Extract the [X, Y] coordinate from the center of the cell holding the provided text.  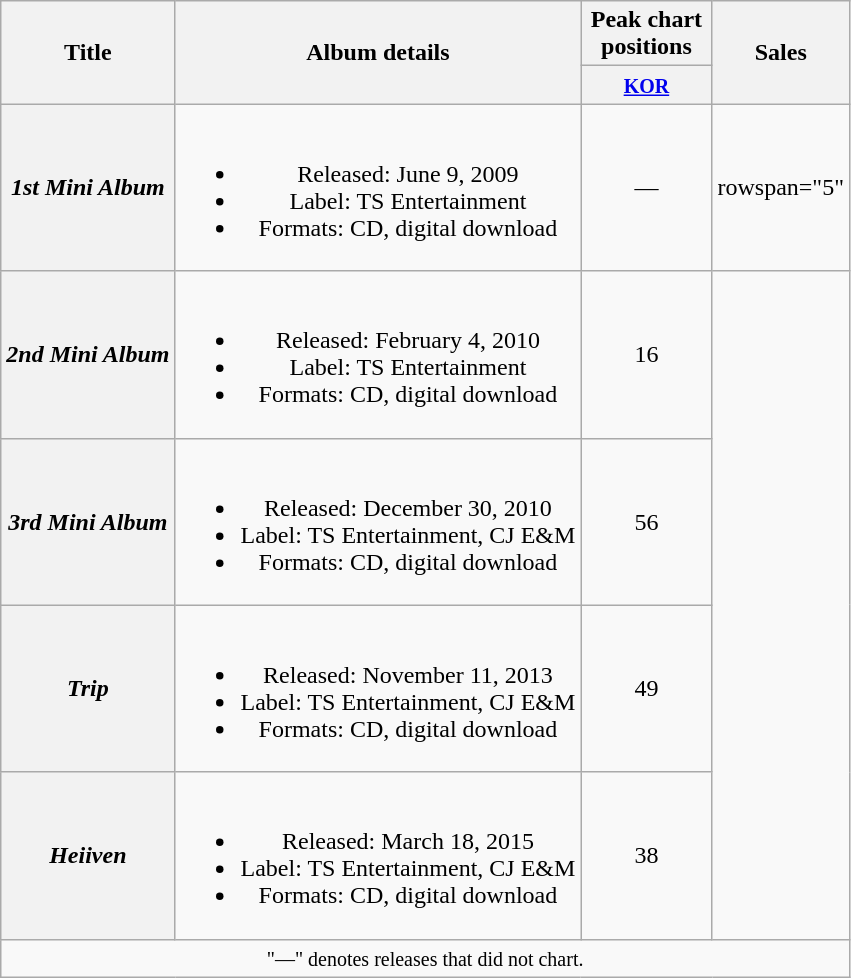
KOR [646, 85]
Released: March 18, 2015Label: TS Entertainment, CJ E&MFormats: CD, digital download [378, 856]
Peak chart positions [646, 34]
"—" denotes releases that did not chart. [426, 958]
49 [646, 688]
38 [646, 856]
Sales [781, 52]
16 [646, 354]
Released: February 4, 2010Label: TS EntertainmentFormats: CD, digital download [378, 354]
Released: November 11, 2013Label: TS Entertainment, CJ E&MFormats: CD, digital download [378, 688]
3rd Mini Album [88, 522]
Album details [378, 52]
Released: June 9, 2009Label: TS EntertainmentFormats: CD, digital download [378, 188]
56 [646, 522]
rowspan="5" [781, 188]
Trip [88, 688]
Heiiven [88, 856]
1st Mini Album [88, 188]
Released: December 30, 2010Label: TS Entertainment, CJ E&MFormats: CD, digital download [378, 522]
Title [88, 52]
— [646, 188]
2nd Mini Album [88, 354]
